Extract the (x, y) coordinate from the center of the cell holding the provided text.  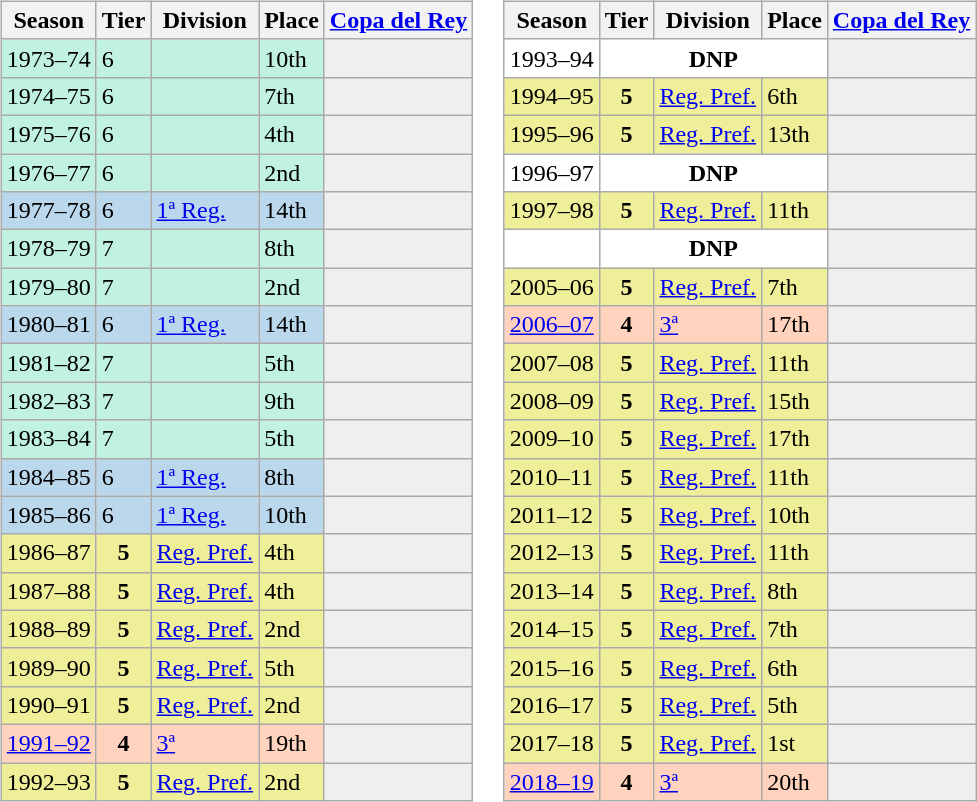
2017–18 (552, 743)
1979–80 (48, 287)
1982–83 (48, 401)
1981–82 (48, 363)
2009–10 (552, 439)
1986–87 (48, 553)
1st (795, 743)
1974–75 (48, 96)
1973–74 (48, 58)
1976–77 (48, 173)
1985–86 (48, 515)
1990–91 (48, 705)
2011–12 (552, 515)
2016–17 (552, 705)
2018–19 (552, 781)
1977–78 (48, 211)
2014–15 (552, 629)
1980–81 (48, 325)
1987–88 (48, 591)
1984–85 (48, 477)
1983–84 (48, 439)
1994–95 (552, 96)
2010–11 (552, 477)
2007–08 (552, 363)
1978–79 (48, 249)
1975–76 (48, 134)
2008–09 (552, 401)
2015–16 (552, 667)
1993–94 (552, 58)
15th (795, 401)
2006–07 (552, 325)
1995–96 (552, 134)
1989–90 (48, 667)
1997–98 (552, 211)
19th (292, 743)
1988–89 (48, 629)
1991–92 (48, 743)
2012–13 (552, 553)
1996–97 (552, 173)
1992–93 (48, 781)
2013–14 (552, 591)
9th (292, 401)
13th (795, 134)
2005–06 (552, 287)
20th (795, 781)
